For the text-containing cell, return its midpoint in [X, Y] coordinate format. 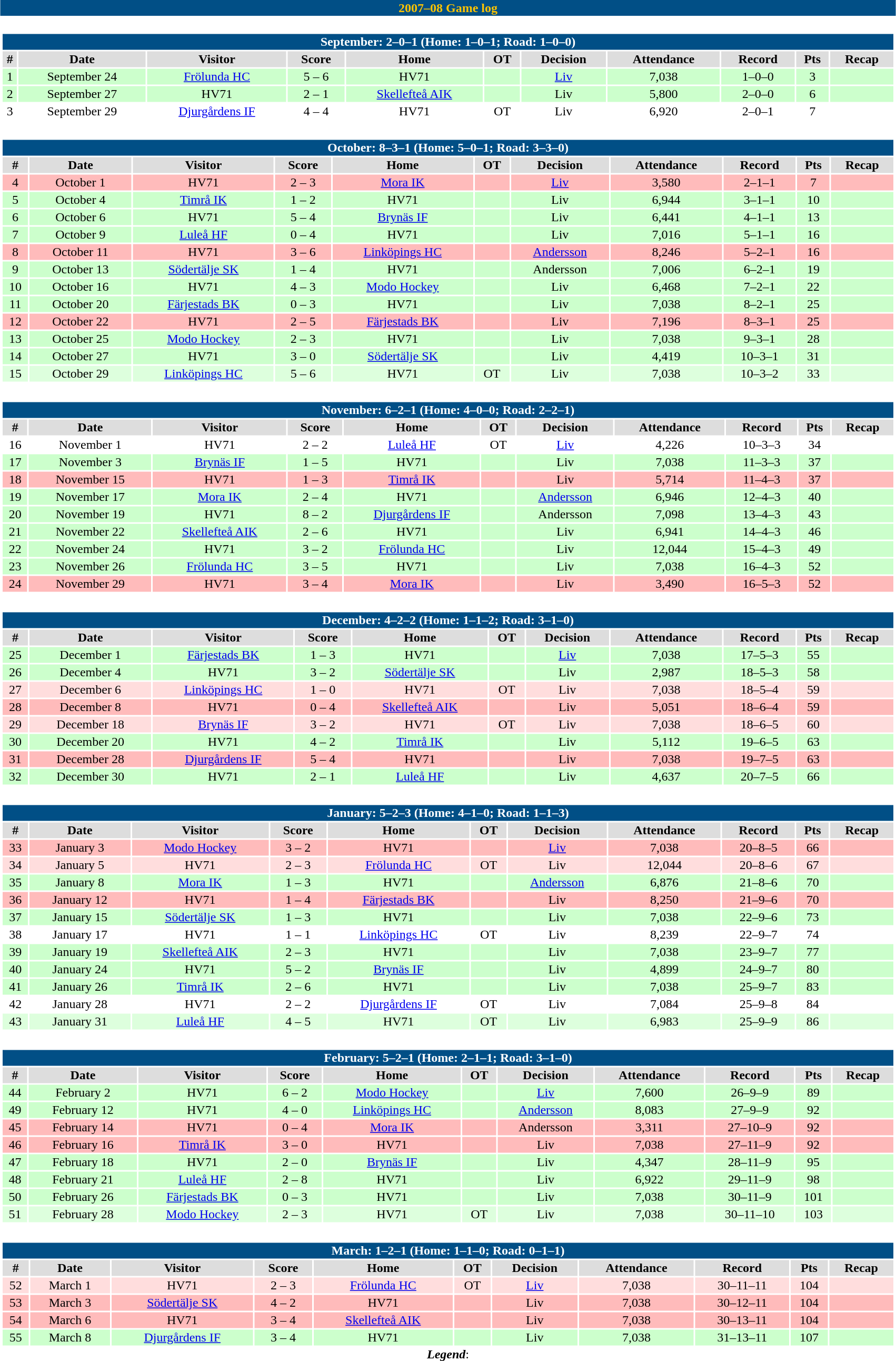
February 28 [83, 1214]
25–9–7 [759, 987]
2 – 8 [295, 1179]
14–4–3 [762, 531]
September 24 [82, 76]
6,920 [663, 111]
February 16 [83, 1145]
8,250 [664, 900]
September: 2–0–1 (Home: 1–0–1; Road: 1–0–0) [447, 42]
3,580 [666, 183]
November: 6–2–1 (Home: 4–0–0; Road: 2–2–1) [447, 410]
February 21 [83, 1179]
15–4–3 [762, 549]
January 24 [80, 970]
March 1 [70, 1286]
January 28 [80, 1004]
November 17 [91, 497]
42 [15, 1004]
March: 1–2–1 (Home: 1–1–0; Road: 0–1–1) [447, 1251]
6 – 2 [295, 1093]
32 [15, 777]
January 17 [80, 935]
25–9–8 [759, 1004]
November 24 [91, 549]
4,899 [664, 970]
5 – 2 [298, 970]
23 [15, 566]
27 [15, 689]
16–5–3 [762, 584]
67 [813, 865]
October 4 [81, 200]
24 [15, 584]
18 [15, 480]
4,419 [666, 357]
12–4–3 [762, 497]
10–3–3 [762, 445]
4 – 3 [303, 287]
19–6–5 [759, 742]
54 [16, 1320]
47 [15, 1162]
February: 5–2–1 (Home: 2–1–1; Road: 3–1–0) [447, 1058]
30–11–9 [750, 1197]
48 [15, 1179]
6–2–1 [759, 269]
5,800 [663, 94]
20–8–5 [759, 847]
1 – 2 [303, 200]
20–8–6 [759, 865]
30–11–10 [750, 1214]
83 [813, 987]
36 [15, 900]
24–9–7 [759, 970]
16–4–3 [762, 566]
2 [9, 94]
29–11–9 [750, 1179]
7,084 [664, 1004]
53 [16, 1303]
3–1–1 [759, 200]
103 [813, 1214]
30–13–11 [742, 1320]
44 [15, 1093]
84 [813, 1004]
6,441 [666, 218]
November 15 [91, 480]
March 6 [70, 1320]
73 [813, 917]
February 2 [83, 1093]
6,468 [666, 287]
51 [15, 1214]
27–9–9 [750, 1110]
50 [15, 1197]
9 [15, 269]
38 [15, 935]
5,051 [666, 707]
2 – 0 [295, 1162]
6,983 [664, 1021]
8–3–1 [759, 322]
4,347 [650, 1162]
September 29 [82, 111]
4,226 [670, 445]
1 – 0 [322, 689]
2–1–1 [759, 183]
18–5–3 [759, 673]
80 [813, 970]
27–10–9 [750, 1128]
20 [15, 515]
October 13 [81, 269]
December 28 [91, 759]
5,112 [666, 742]
6,946 [670, 497]
November 3 [91, 462]
October 11 [81, 252]
10–3–1 [759, 357]
January 3 [80, 847]
13–4–3 [762, 515]
23–9–7 [759, 952]
6,941 [670, 531]
7,600 [650, 1093]
September 27 [82, 94]
8 – 2 [315, 515]
8–2–1 [759, 304]
41 [15, 987]
2–0–1 [758, 111]
18–5–4 [759, 689]
4 [15, 183]
15 [15, 373]
5 [15, 200]
October 6 [81, 218]
21 [15, 531]
4 – 5 [298, 1021]
5,714 [670, 480]
January: 5–2–3 (Home: 4–1–0; Road: 1–1–3) [447, 813]
17–5–3 [759, 655]
19–7–5 [759, 759]
4 – 0 [295, 1110]
26 [15, 673]
29 [15, 724]
3 – 6 [303, 252]
January 12 [80, 900]
17 [15, 462]
3,490 [670, 584]
30–12–11 [742, 1303]
November 22 [91, 531]
6,944 [666, 200]
45 [15, 1128]
6,922 [650, 1179]
1 – 5 [315, 462]
8,083 [650, 1110]
October 27 [81, 357]
28–11–9 [750, 1162]
February 26 [83, 1197]
9–3–1 [759, 339]
26–9–9 [750, 1093]
October 20 [81, 304]
27–11–9 [750, 1145]
5–1–1 [759, 234]
58 [813, 673]
86 [813, 1021]
October 9 [81, 234]
31–13–11 [742, 1337]
October 29 [81, 373]
January 26 [80, 987]
December 18 [91, 724]
December 6 [91, 689]
4 – 4 [316, 111]
89 [813, 1093]
11–4–3 [762, 480]
98 [813, 1179]
November 1 [91, 445]
18–6–4 [759, 707]
December 30 [91, 777]
January 31 [80, 1021]
February 18 [83, 1162]
95 [813, 1162]
2007–08 Game log [448, 8]
December 4 [91, 673]
77 [813, 952]
February 12 [83, 1110]
60 [813, 724]
January 15 [80, 917]
25–9–9 [759, 1021]
7,196 [666, 322]
December: 4–2–2 (Home: 1–1–2; Road: 3–1–0) [447, 620]
8,239 [664, 935]
10–3–2 [759, 373]
35 [15, 882]
22–9–6 [759, 917]
74 [813, 935]
October 22 [81, 322]
March 8 [70, 1337]
October 16 [81, 287]
4,637 [666, 777]
1–0–0 [758, 76]
3 – 5 [315, 566]
2 – 5 [303, 322]
October 1 [81, 183]
2,987 [666, 673]
7,016 [666, 234]
December 8 [91, 707]
11–3–3 [762, 462]
7–2–1 [759, 287]
7,098 [670, 515]
12 [15, 322]
22–9–7 [759, 935]
8 [15, 252]
14 [15, 357]
1 – 1 [298, 935]
107 [810, 1337]
7,006 [666, 269]
January 8 [80, 882]
11 [15, 304]
1 [9, 76]
October: 8–3–1 (Home: 5–0–1; Road: 3–3–0) [447, 148]
2–0–0 [758, 94]
February 14 [83, 1128]
2 – 4 [315, 497]
101 [813, 1197]
6,876 [664, 882]
18–6–5 [759, 724]
21–8–6 [759, 882]
November 26 [91, 566]
30 [15, 742]
November 19 [91, 515]
39 [15, 952]
20–7–5 [759, 777]
December 1 [91, 655]
5–2–1 [759, 252]
January 5 [80, 865]
December 20 [91, 742]
January 19 [80, 952]
21–9–6 [759, 900]
8,246 [666, 252]
March 3 [70, 1303]
3,311 [650, 1128]
October 25 [81, 339]
November 29 [91, 584]
4–1–1 [759, 218]
30–11–11 [742, 1286]
